Identify which cell holds the provided text, then report its [x, y] central coordinate. 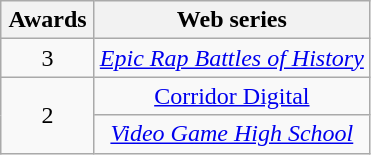
3 [48, 58]
Corridor Digital [232, 96]
Web series [232, 20]
Awards [48, 20]
Epic Rap Battles of History [232, 58]
Video Game High School [232, 134]
2 [48, 115]
